Identify which cell holds the provided text, then report its (x, y) central coordinate. 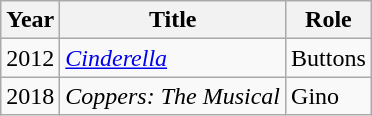
Buttons (329, 58)
Gino (329, 96)
Year (30, 20)
2012 (30, 58)
Cinderella (173, 58)
Coppers: The Musical (173, 96)
Title (173, 20)
Role (329, 20)
2018 (30, 96)
